Return [X, Y] of the center of cell containing provided text 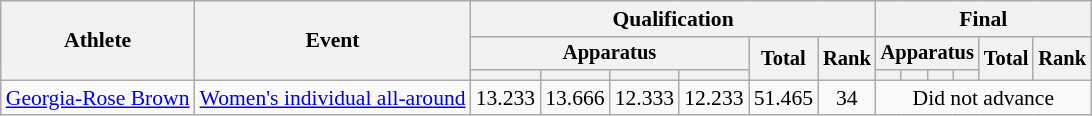
Georgia-Rose Brown [98, 98]
34 [847, 98]
Event [333, 40]
Women's individual all-around [333, 98]
Athlete [98, 40]
Final [984, 19]
12.233 [714, 98]
13.233 [506, 98]
51.465 [784, 98]
13.666 [574, 98]
12.333 [644, 98]
Did not advance [984, 98]
Qualification [674, 19]
